Pinpoint the cell where the given text exists, returning its [X, Y] midpoint coordinate. 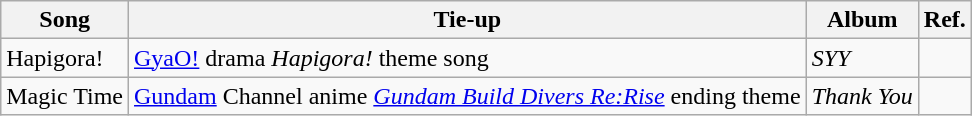
Ref. [944, 20]
Hapigora! [65, 58]
Thank You [862, 96]
Magic Time [65, 96]
GyaO! drama Hapigora! theme song [468, 58]
Song [65, 20]
Gundam Channel anime Gundam Build Divers Re:Rise ending theme [468, 96]
Tie-up [468, 20]
Album [862, 20]
SYY [862, 58]
